Scan for the cell matching the given text and deliver its (x, y) coordinate at center. 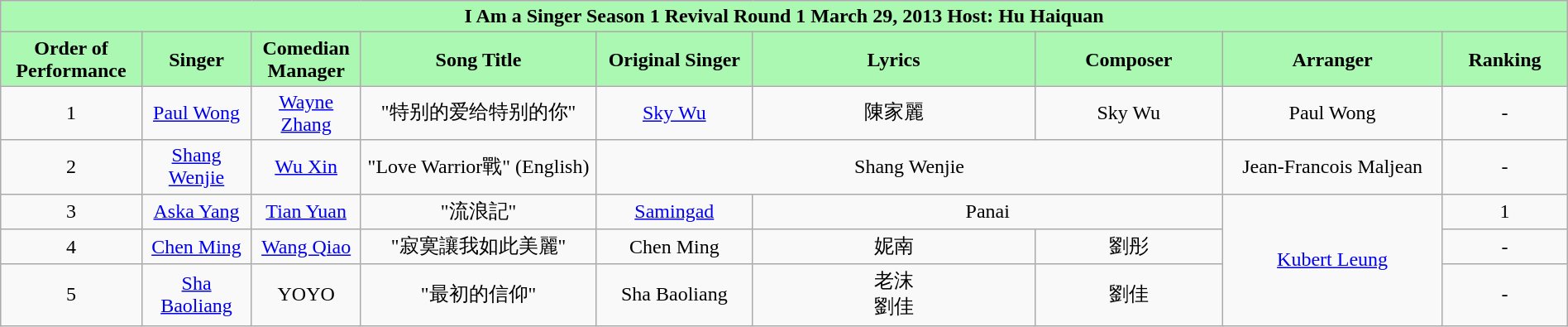
老沫劉佳 (893, 295)
Arranger (1331, 60)
Panai (987, 212)
4 (71, 247)
Samingad (675, 212)
Comedian Manager (306, 60)
陳家麗 (893, 113)
3 (71, 212)
Order of Performance (71, 60)
Original Singer (675, 60)
I Am a Singer Season 1 Revival Round 1 March 29, 2013 Host: Hu Haiquan (784, 17)
Wu Xin (306, 167)
Wayne Zhang (306, 113)
Lyrics (893, 60)
"流浪記" (478, 212)
Jean-Francois Maljean (1331, 167)
2 (71, 167)
Tian Yuan (306, 212)
"Love Warrior戰" (English) (478, 167)
Song Title (478, 60)
劉彤 (1128, 247)
Singer (197, 60)
劉佳 (1128, 295)
Ranking (1505, 60)
YOYO (306, 295)
"最初的信仰" (478, 295)
"特别的爱给特别的你" (478, 113)
5 (71, 295)
Composer (1128, 60)
Aska Yang (197, 212)
妮南 (893, 247)
Wang Qiao (306, 247)
Kubert Leung (1331, 260)
"寂寞讓我如此美麗" (478, 247)
